Determine the (X, Y) coordinate at the center of the cell enclosing the given text.  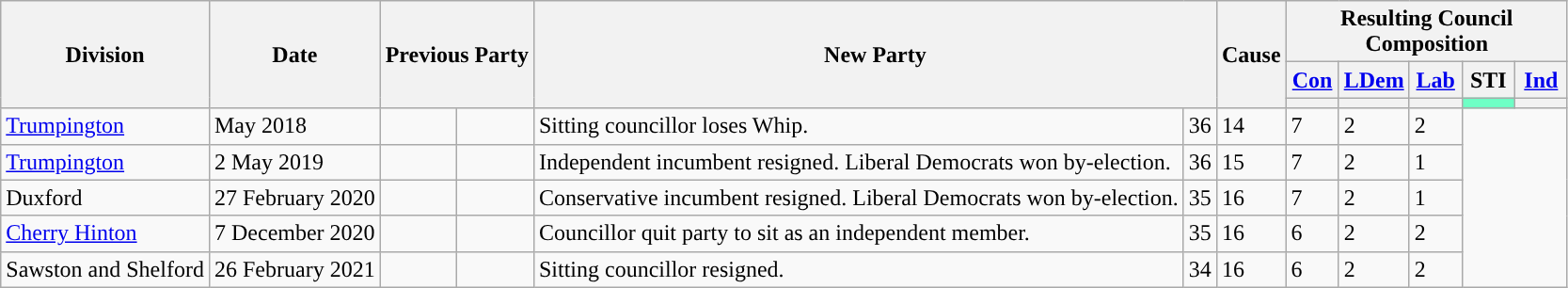
Ind (1541, 80)
Previous Party (457, 55)
26 February 2021 (294, 269)
2 May 2019 (294, 162)
34 (1200, 269)
14 (1251, 126)
Duxford (105, 198)
Conservative incumbent resigned. Liberal Democrats won by-election. (858, 198)
7 December 2020 (294, 233)
15 (1251, 162)
Con (1312, 80)
Councillor quit party to sit as an independent member. (858, 233)
Sitting councillor resigned. (858, 269)
Lab (1435, 80)
Sawston and Shelford (105, 269)
Cause (1251, 55)
27 February 2020 (294, 198)
LDem (1373, 80)
Cherry Hinton (105, 233)
Sitting councillor loses Whip. (858, 126)
STI (1488, 80)
May 2018 (294, 126)
Date (294, 55)
Division (105, 55)
Independent incumbent resigned. Liberal Democrats won by-election. (858, 162)
New Party (875, 55)
Resulting Council Composition (1426, 32)
